Scan for the cell matching the given text and deliver its (x, y) coordinate at center. 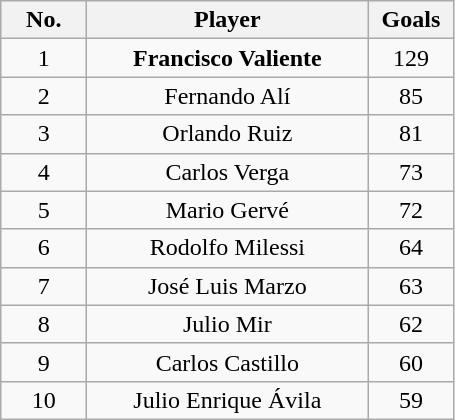
Orlando Ruiz (228, 134)
7 (44, 286)
Francisco Valiente (228, 58)
59 (411, 400)
Goals (411, 20)
4 (44, 172)
Carlos Castillo (228, 362)
85 (411, 96)
5 (44, 210)
60 (411, 362)
Rodolfo Milessi (228, 248)
6 (44, 248)
10 (44, 400)
81 (411, 134)
64 (411, 248)
Carlos Verga (228, 172)
Julio Mir (228, 324)
3 (44, 134)
62 (411, 324)
Mario Gervé (228, 210)
9 (44, 362)
Player (228, 20)
José Luis Marzo (228, 286)
Julio Enrique Ávila (228, 400)
Fernando Alí (228, 96)
2 (44, 96)
72 (411, 210)
No. (44, 20)
8 (44, 324)
1 (44, 58)
129 (411, 58)
73 (411, 172)
63 (411, 286)
